Capture the cell that displays the provided text and extract its (X, Y) central coordinate. 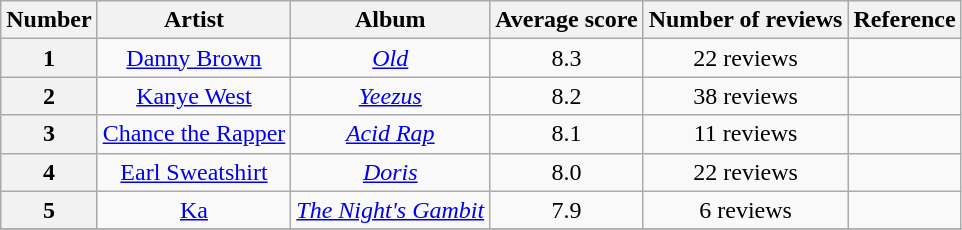
7.9 (566, 210)
Ka (194, 210)
6 reviews (746, 210)
8.1 (566, 134)
Average score (566, 20)
Chance the Rapper (194, 134)
Reference (904, 20)
Number of reviews (746, 20)
Acid Rap (390, 134)
Number (49, 20)
Old (390, 58)
38 reviews (746, 96)
Album (390, 20)
1 (49, 58)
3 (49, 134)
Earl Sweatshirt (194, 172)
Yeezus (390, 96)
Kanye West (194, 96)
5 (49, 210)
Doris (390, 172)
8.0 (566, 172)
Danny Brown (194, 58)
8.3 (566, 58)
4 (49, 172)
8.2 (566, 96)
Artist (194, 20)
2 (49, 96)
11 reviews (746, 134)
The Night's Gambit (390, 210)
